Determine the [x, y] coordinate at the center of the cell enclosing the given text.  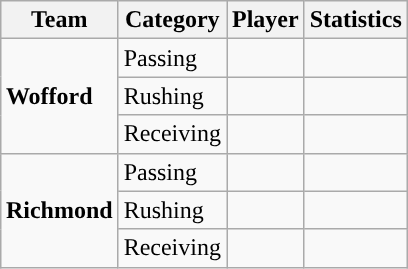
Team [59, 20]
Category [172, 20]
Wofford [59, 96]
Statistics [356, 20]
Richmond [59, 210]
Player [265, 20]
